Identify which cell holds the provided text, then report its [x, y] central coordinate. 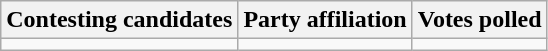
Votes polled [480, 20]
Party affiliation [325, 20]
Contesting candidates [120, 20]
